Identify which cell holds the provided text, then report its (x, y) central coordinate. 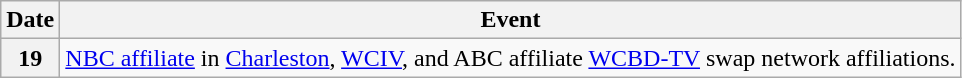
Date (30, 20)
NBC affiliate in Charleston, WCIV, and ABC affiliate WCBD-TV swap network affiliations. (510, 58)
19 (30, 58)
Event (510, 20)
